Search for the cell housing the specified text and yield its [x, y] center coordinate. 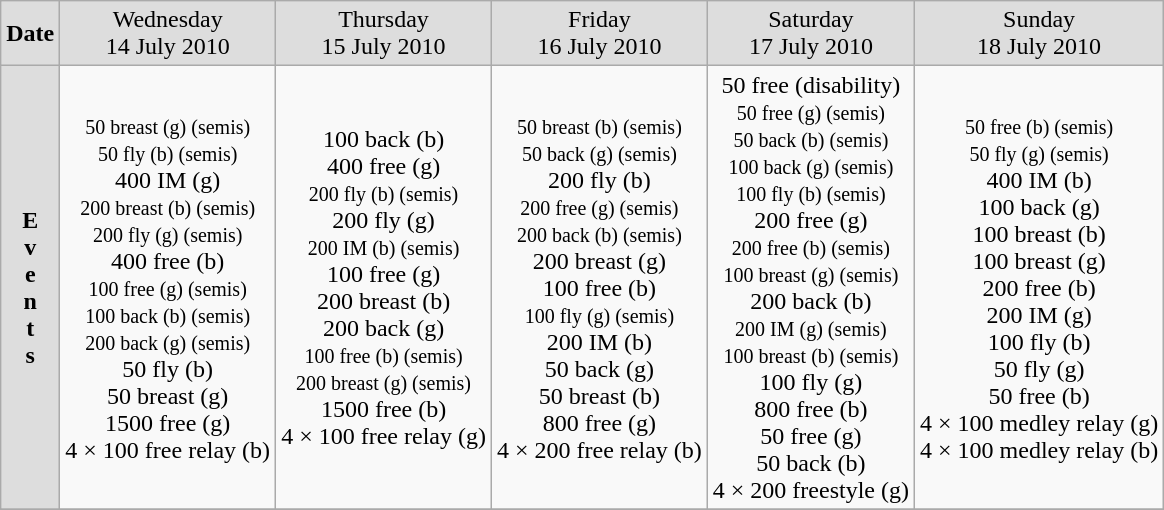
Saturday 17 July 2010 [810, 34]
Wednesday 14 July 2010 [168, 34]
Friday 16 July 2010 [599, 34]
Thursday 15 July 2010 [384, 34]
E v e n t s [30, 288]
Date [30, 34]
Sunday 18 July 2010 [1040, 34]
